Return the [X, Y] coordinate for the center point of the cell that contains the specified text.  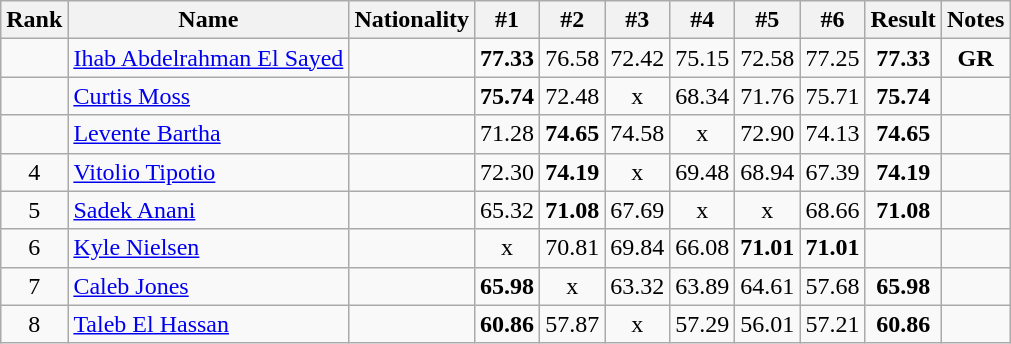
Notes [975, 20]
4 [34, 172]
72.48 [572, 96]
Taleb El Hassan [208, 324]
72.90 [768, 134]
57.87 [572, 324]
71.28 [508, 134]
#6 [832, 20]
75.15 [702, 58]
Result [903, 20]
71.76 [768, 96]
Nationality [412, 20]
#5 [768, 20]
68.34 [702, 96]
#3 [638, 20]
74.58 [638, 134]
67.69 [638, 210]
#1 [508, 20]
56.01 [768, 324]
57.68 [832, 286]
Vitolio Tipotio [208, 172]
8 [34, 324]
#2 [572, 20]
5 [34, 210]
72.30 [508, 172]
Sadek Anani [208, 210]
57.29 [702, 324]
74.13 [832, 134]
68.66 [832, 210]
6 [34, 248]
72.58 [768, 58]
Caleb Jones [208, 286]
69.84 [638, 248]
Ihab Abdelrahman El Sayed [208, 58]
68.94 [768, 172]
63.32 [638, 286]
64.61 [768, 286]
Curtis Moss [208, 96]
77.25 [832, 58]
70.81 [572, 248]
69.48 [702, 172]
76.58 [572, 58]
7 [34, 286]
75.71 [832, 96]
Kyle Nielsen [208, 248]
72.42 [638, 58]
Rank [34, 20]
65.32 [508, 210]
67.39 [832, 172]
GR [975, 58]
Levente Bartha [208, 134]
63.89 [702, 286]
#4 [702, 20]
57.21 [832, 324]
66.08 [702, 248]
Name [208, 20]
